Determine the (x, y) coordinate at the center of the cell enclosing the given text.  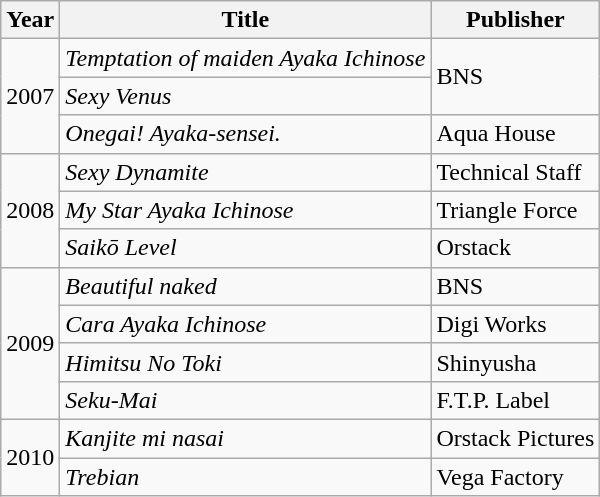
Trebian (246, 477)
Shinyusha (516, 362)
Temptation of maiden Ayaka Ichinose (246, 58)
Sexy Venus (246, 96)
2007 (30, 96)
Triangle Force (516, 210)
2009 (30, 343)
Publisher (516, 20)
Technical Staff (516, 172)
Sexy Dynamite (246, 172)
Aqua House (516, 134)
Beautiful naked (246, 286)
Year (30, 20)
My Star Ayaka Ichinose (246, 210)
Cara Ayaka Ichinose (246, 324)
Saikō Level (246, 248)
Vega Factory (516, 477)
Digi Works (516, 324)
Title (246, 20)
Kanjite mi nasai (246, 438)
2010 (30, 457)
F.T.P. Label (516, 400)
Seku-Mai (246, 400)
Orstack (516, 248)
2008 (30, 210)
Orstack Pictures (516, 438)
Onegai! Ayaka-sensei. (246, 134)
Himitsu No Toki (246, 362)
